Extract the [X, Y] coordinate from the center of the cell holding the provided text.  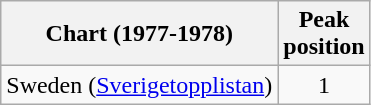
Sweden (Sverigetopplistan) [140, 85]
1 [324, 85]
Chart (1977-1978) [140, 34]
Peakposition [324, 34]
